Capture the cell that displays the provided text and extract its (x, y) central coordinate. 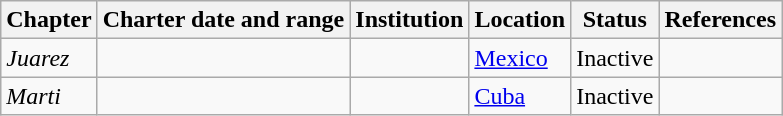
Charter date and range (224, 20)
Chapter (49, 20)
Location (520, 20)
Marti (49, 96)
References (720, 20)
Mexico (520, 58)
Institution (410, 20)
Cuba (520, 96)
Juarez (49, 58)
Status (615, 20)
